Determine the [X, Y] coordinate at the center of the cell enclosing the given text.  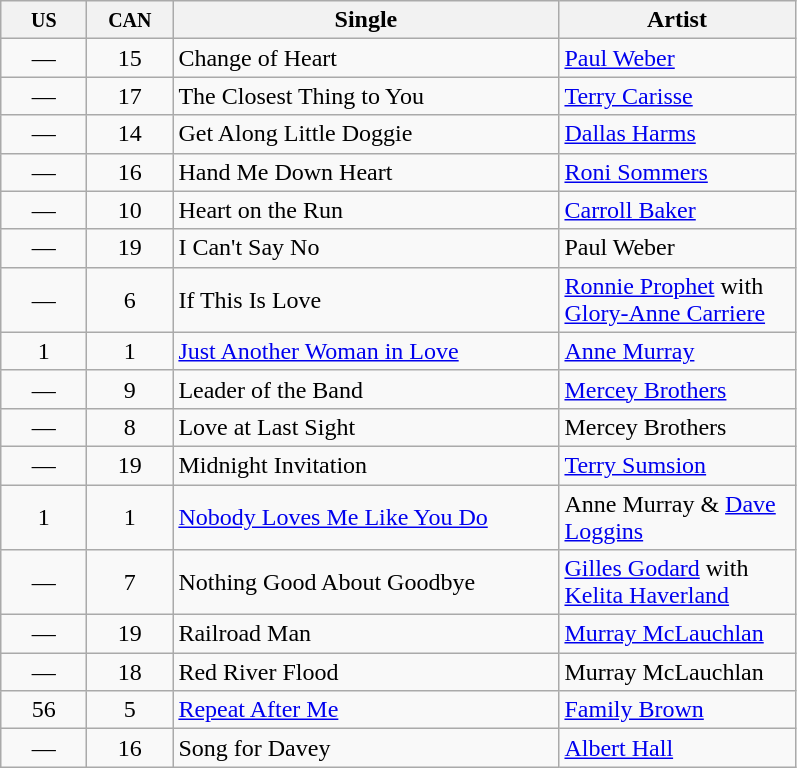
Railroad Man [366, 634]
Ronnie Prophet with Glory-Anne Carriere [677, 300]
14 [130, 134]
Gilles Godard with Kelita Haverland [677, 582]
56 [44, 710]
Terry Carisse [677, 96]
Roni Sommers [677, 172]
Dallas Harms [677, 134]
Artist [677, 20]
Terry Sumsion [677, 465]
Carroll Baker [677, 210]
The Closest Thing to You [366, 96]
US [44, 20]
Love at Last Sight [366, 427]
Anne Murray [677, 351]
Single [366, 20]
If This Is Love [366, 300]
CAN [130, 20]
Repeat After Me [366, 710]
5 [130, 710]
Heart on the Run [366, 210]
Get Along Little Doggie [366, 134]
Family Brown [677, 710]
Midnight Invitation [366, 465]
Red River Flood [366, 672]
Change of Heart [366, 58]
Anne Murray & Dave Loggins [677, 516]
7 [130, 582]
Nobody Loves Me Like You Do [366, 516]
17 [130, 96]
6 [130, 300]
Just Another Woman in Love [366, 351]
15 [130, 58]
Albert Hall [677, 748]
Leader of the Band [366, 389]
18 [130, 672]
I Can't Say No [366, 248]
8 [130, 427]
Song for Davey [366, 748]
9 [130, 389]
10 [130, 210]
Nothing Good About Goodbye [366, 582]
Hand Me Down Heart [366, 172]
